Identify which cell holds the provided text, then report its (X, Y) central coordinate. 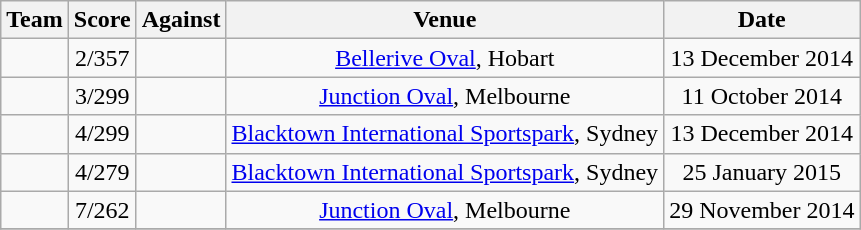
Bellerive Oval, Hobart (445, 58)
Score (102, 20)
4/279 (102, 172)
Venue (445, 20)
11 October 2014 (762, 96)
29 November 2014 (762, 210)
Against (181, 20)
7/262 (102, 210)
2/357 (102, 58)
25 January 2015 (762, 172)
Date (762, 20)
Team (35, 20)
3/299 (102, 96)
4/299 (102, 134)
